Search for the cell housing the specified text and yield its (X, Y) center coordinate. 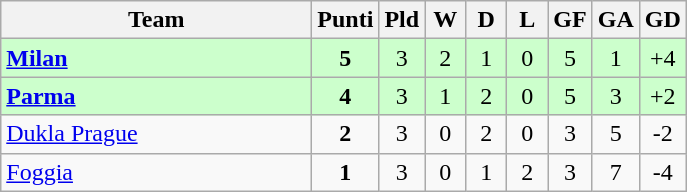
Pld (402, 20)
GD (662, 20)
L (528, 20)
-4 (662, 172)
Milan (156, 58)
Foggia (156, 172)
-2 (662, 134)
+2 (662, 96)
4 (346, 96)
GF (570, 20)
Dukla Prague (156, 134)
Punti (346, 20)
7 (616, 172)
D (486, 20)
+4 (662, 58)
W (446, 20)
Parma (156, 96)
GA (616, 20)
Team (156, 20)
